Scan for the cell matching the given text and deliver its (X, Y) coordinate at center. 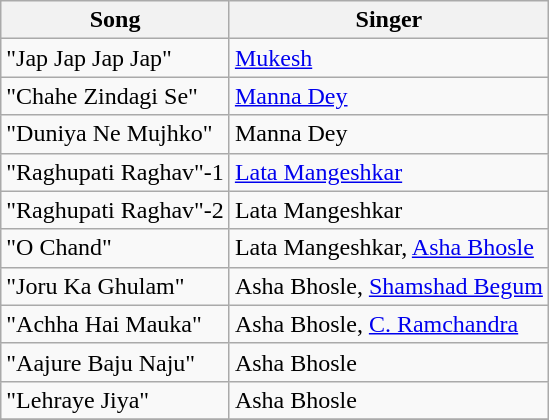
"Lehraye Jiya" (116, 400)
Mukesh (388, 58)
"O Chand" (116, 248)
"Chahe Zindagi Se" (116, 96)
Asha Bhosle, C. Ramchandra (388, 324)
"Joru Ka Ghulam" (116, 286)
Lata Mangeshkar, Asha Bhosle (388, 248)
"Aajure Baju Naju" (116, 362)
"Duniya Ne Mujhko" (116, 134)
"Jap Jap Jap Jap" (116, 58)
Song (116, 20)
"Raghupati Raghav"-2 (116, 210)
Asha Bhosle, Shamshad Begum (388, 286)
"Raghupati Raghav"-1 (116, 172)
"Achha Hai Mauka" (116, 324)
Singer (388, 20)
